Capture the cell that displays the provided text and extract its [x, y] central coordinate. 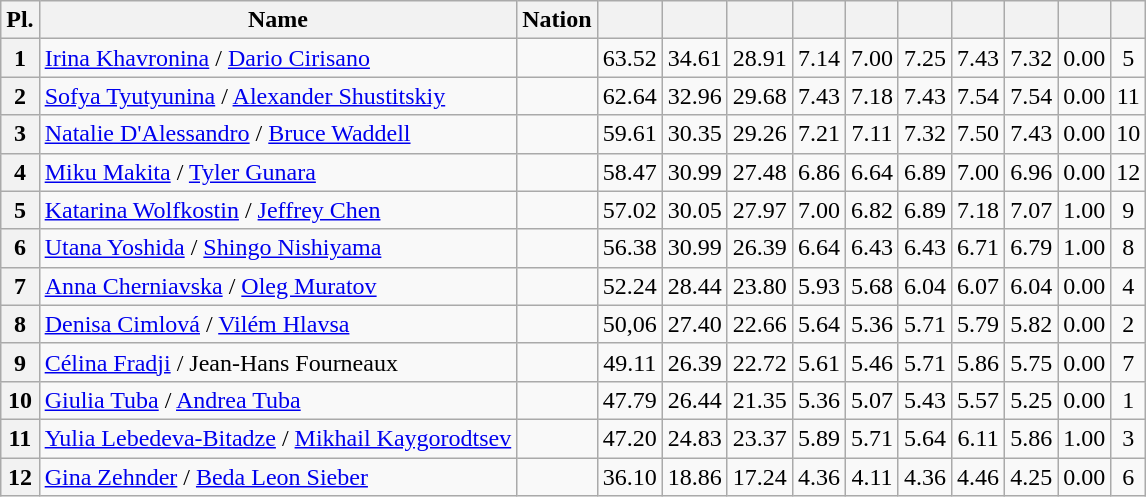
Katarina Wolfkostin / Jeffrey Chen [278, 210]
28.44 [694, 286]
23.37 [760, 438]
5.43 [924, 400]
4.11 [872, 477]
63.52 [630, 58]
5.07 [872, 400]
30.35 [694, 134]
7.14 [818, 58]
22.66 [760, 324]
Natalie D'Alessandro / Bruce Waddell [278, 134]
7.21 [818, 134]
47.20 [630, 438]
27.48 [760, 172]
17.24 [760, 477]
24.83 [694, 438]
Yulia Lebedeva-Bitadze / Mikhail Kaygorodtsev [278, 438]
18.86 [694, 477]
36.10 [630, 477]
50,06 [630, 324]
Utana Yoshida / Shingo Nishiyama [278, 248]
5.46 [872, 362]
29.26 [760, 134]
52.24 [630, 286]
56.38 [630, 248]
23.80 [760, 286]
5.79 [978, 324]
Irina Khavronina / Dario Cirisano [278, 58]
Miku Makita / Tyler Gunara [278, 172]
5.61 [818, 362]
47.79 [630, 400]
Pl. [20, 20]
Nation [557, 20]
27.97 [760, 210]
5.93 [818, 286]
5.75 [1032, 362]
49.11 [630, 362]
Célina Fradji / Jean-Hans Fourneaux [278, 362]
57.02 [630, 210]
30.05 [694, 210]
6.71 [978, 248]
21.35 [760, 400]
6.96 [1032, 172]
6.07 [978, 286]
7.07 [1032, 210]
4.46 [978, 477]
32.96 [694, 96]
Sofya Tyutyunina / Alexander Shustitskiy [278, 96]
6.86 [818, 172]
Giulia Tuba / Andrea Tuba [278, 400]
28.91 [760, 58]
7.11 [872, 134]
Denisa Cimlová / Vilém Hlavsa [278, 324]
Anna Cherniavska / Oleg Muratov [278, 286]
6.11 [978, 438]
Gina Zehnder / Beda Leon Sieber [278, 477]
6.82 [872, 210]
26.44 [694, 400]
5.25 [1032, 400]
6.79 [1032, 248]
34.61 [694, 58]
5.89 [818, 438]
58.47 [630, 172]
7.50 [978, 134]
4.25 [1032, 477]
29.68 [760, 96]
5.68 [872, 286]
5.82 [1032, 324]
62.64 [630, 96]
Name [278, 20]
27.40 [694, 324]
59.61 [630, 134]
22.72 [760, 362]
5.57 [978, 400]
7.25 [924, 58]
